Locate the cell with the specified text and output its [X, Y] center coordinate. 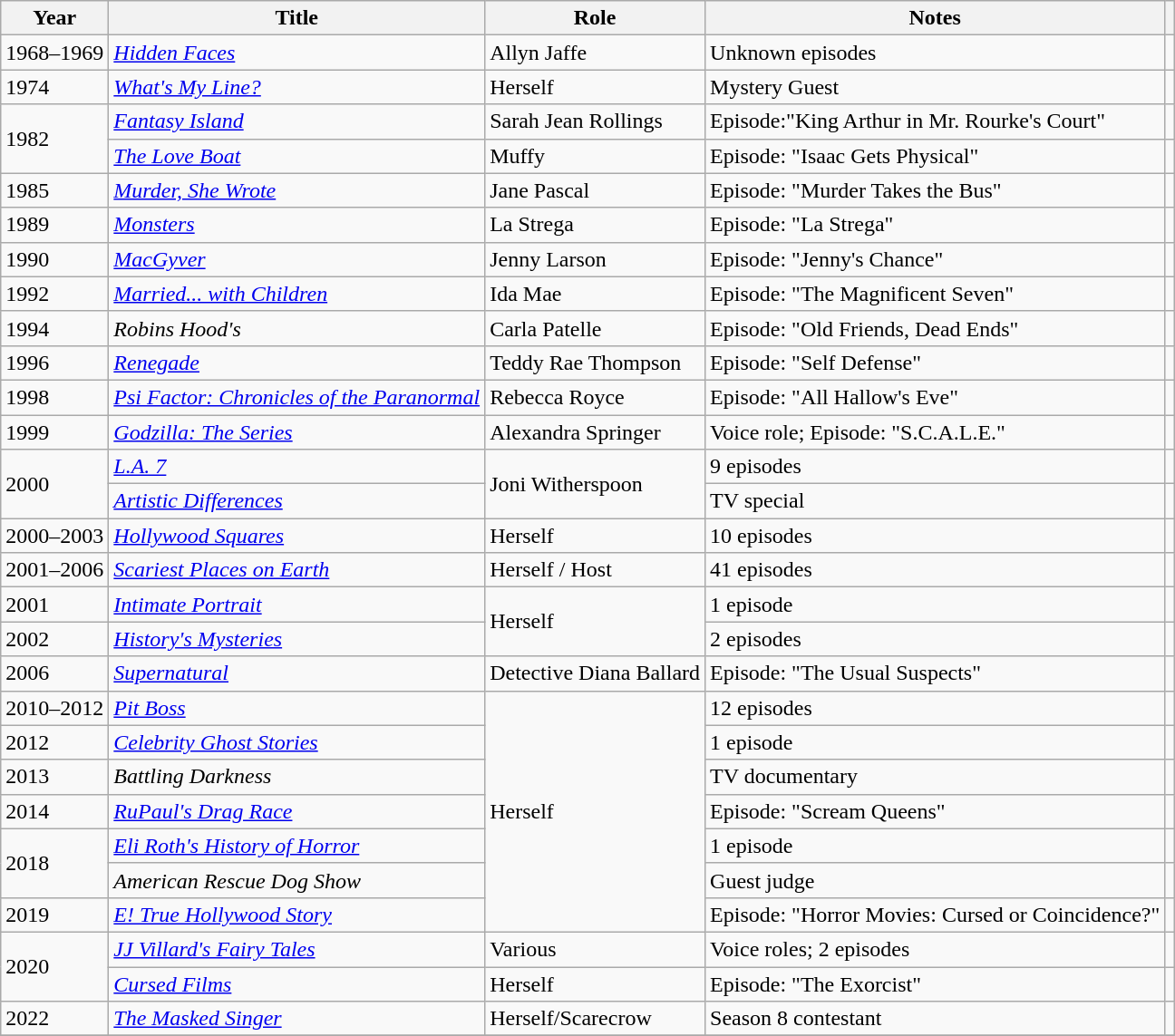
TV documentary [936, 777]
Alexandra Springer [595, 432]
Joni Witherspoon [595, 484]
2000 [54, 484]
Ida Mae [595, 294]
Episode: "La Strega" [936, 225]
Episode: "Horror Movies: Cursed or Coincidence?" [936, 915]
Voice roles; 2 episodes [936, 949]
Muffy [595, 156]
Guest judge [936, 880]
Episode: "The Magnificent Seven" [936, 294]
Title [297, 18]
Episode: "Old Friends, Dead Ends" [936, 328]
American Rescue Dog Show [297, 880]
Unknown episodes [936, 53]
Voice role; Episode: "S.C.A.L.E." [936, 432]
12 episodes [936, 708]
9 episodes [936, 467]
1989 [54, 225]
2012 [54, 742]
1999 [54, 432]
2001 [54, 605]
Scariest Places on Earth [297, 570]
2000–2003 [54, 536]
JJ Villard's Fairy Tales [297, 949]
E! True Hollywood Story [297, 915]
Carla Patelle [595, 328]
Year [54, 18]
1985 [54, 190]
Notes [936, 18]
Role [595, 18]
Episode: "The Exorcist" [936, 983]
TV special [936, 501]
L.A. 7 [297, 467]
2002 [54, 639]
Sarah Jean Rollings [595, 121]
1998 [54, 397]
Married... with Children [297, 294]
Episode: "Scream Queens" [936, 811]
Episode: "The Usual Suspects" [936, 673]
Rebecca Royce [595, 397]
2019 [54, 915]
Hollywood Squares [297, 536]
2013 [54, 777]
Allyn Jaffe [595, 53]
Teddy Rae Thompson [595, 363]
10 episodes [936, 536]
1992 [54, 294]
Herself/Scarecrow [595, 1019]
Monsters [297, 225]
Cursed Films [297, 983]
Pit Boss [297, 708]
What's My Line? [297, 87]
The Masked Singer [297, 1019]
Fantasy Island [297, 121]
La Strega [595, 225]
RuPaul's Drag Race [297, 811]
Detective Diana Ballard [595, 673]
1990 [54, 259]
Godzilla: The Series [297, 432]
2018 [54, 863]
Murder, She Wrote [297, 190]
Episode:"King Arthur in Mr. Rourke's Court" [936, 121]
Intimate Portrait [297, 605]
Artistic Differences [297, 501]
Celebrity Ghost Stories [297, 742]
Season 8 contestant [936, 1019]
Renegade [297, 363]
2 episodes [936, 639]
41 episodes [936, 570]
1996 [54, 363]
2010–2012 [54, 708]
Hidden Faces [297, 53]
1974 [54, 87]
Psi Factor: Chronicles of the Paranormal [297, 397]
Episode: "Self Defense" [936, 363]
The Love Boat [297, 156]
2020 [54, 966]
2006 [54, 673]
History's Mysteries [297, 639]
Episode: "Murder Takes the Bus" [936, 190]
Mystery Guest [936, 87]
Episode: "Isaac Gets Physical" [936, 156]
Battling Darkness [297, 777]
MacGyver [297, 259]
Jane Pascal [595, 190]
Eli Roth's History of Horror [297, 846]
2022 [54, 1019]
Supernatural [297, 673]
Jenny Larson [595, 259]
Episode: "All Hallow's Eve" [936, 397]
Episode: "Jenny's Chance" [936, 259]
1968–1969 [54, 53]
2001–2006 [54, 570]
1982 [54, 139]
Various [595, 949]
2014 [54, 811]
Herself / Host [595, 570]
1994 [54, 328]
Robins Hood's [297, 328]
